Locate the cell with the specified text and output its (x, y) center coordinate. 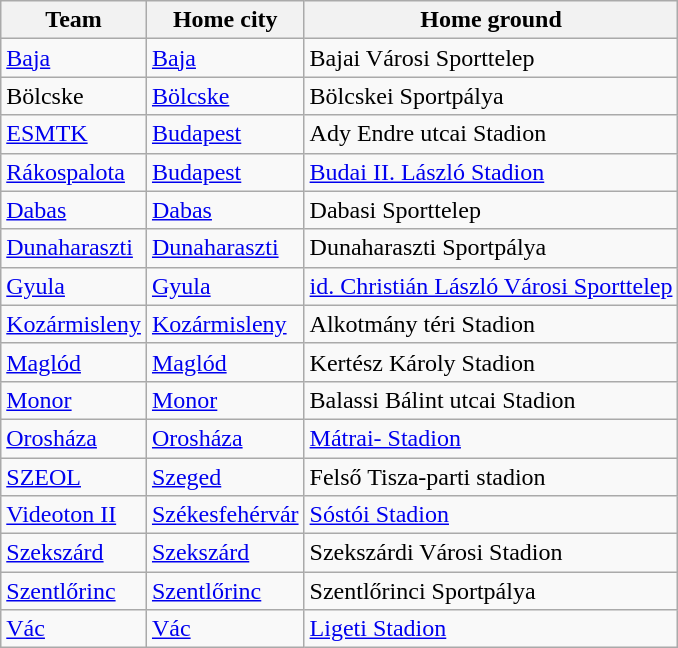
Kertész Károly Stadion (491, 362)
Balassi Bálint utcai Stadion (491, 400)
Team (74, 20)
SZEOL (74, 477)
id. Christián László Városi Sporttelep (491, 286)
Videoton II (74, 515)
ESMTK (74, 134)
Rákospalota (74, 172)
Home city (225, 20)
Sóstói Stadion (491, 515)
Szekszárdi Városi Stadion (491, 553)
Bölcskei Sportpálya (491, 96)
Felső Tisza-parti stadion (491, 477)
Székesfehérvár (225, 515)
Mátrai- Stadion (491, 438)
Alkotmány téri Stadion (491, 324)
Szentlőrinci Sportpálya (491, 591)
Bajai Városi Sporttelep (491, 58)
Dunaharaszti Sportpálya (491, 248)
Ady Endre utcai Stadion (491, 134)
Budai II. László Stadion (491, 172)
Home ground (491, 20)
Ligeti Stadion (491, 629)
Dabasi Sporttelep (491, 210)
Szeged (225, 477)
